Output the [X, Y] coordinate of the center of the cell containing the given text.  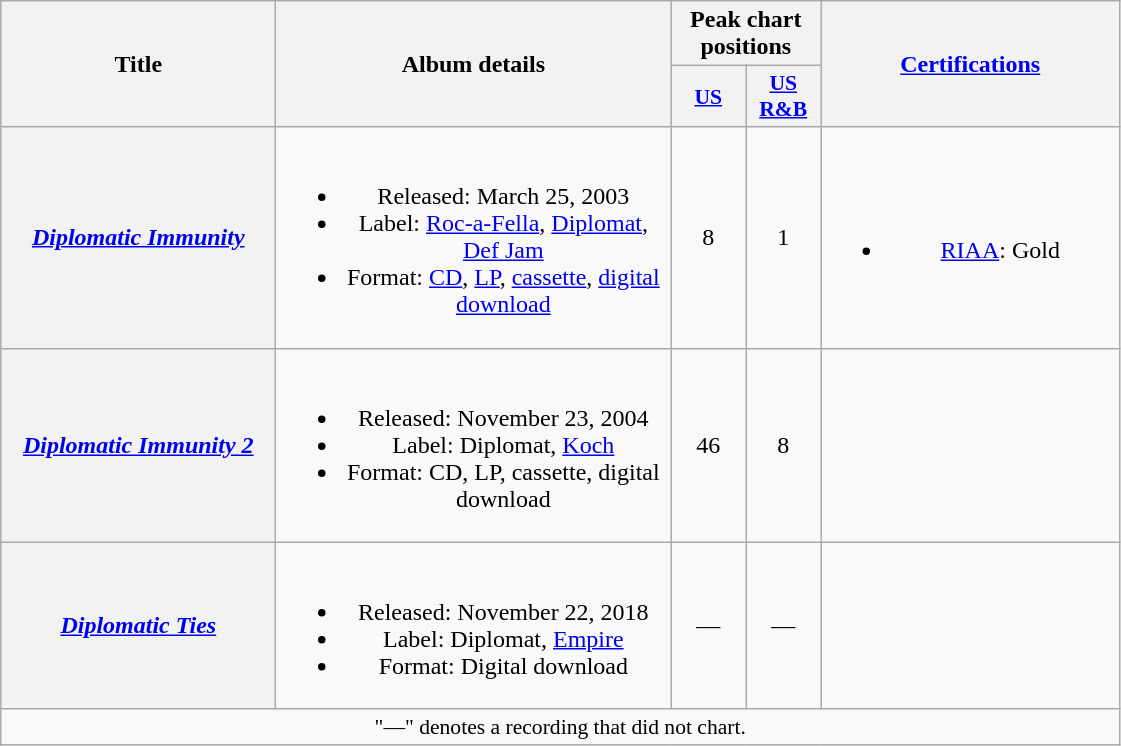
Certifications [970, 64]
US [708, 96]
Peak chart positions [746, 34]
Released: November 23, 2004Label: Diplomat, KochFormat: CD, LP, cassette, digital download [474, 445]
Album details [474, 64]
46 [708, 445]
Released: November 22, 2018Label: Diplomat, EmpireFormat: Digital download [474, 626]
Title [138, 64]
"—" denotes a recording that did not chart. [560, 727]
1 [784, 238]
Diplomatic Immunity 2 [138, 445]
Released: March 25, 2003Label: Roc-a-Fella, Diplomat, Def JamFormat: CD, LP, cassette, digital download [474, 238]
USR&B [784, 96]
Diplomatic Ties [138, 626]
RIAA: Gold [970, 238]
Diplomatic Immunity [138, 238]
